For the text-containing cell, return its midpoint in [x, y] coordinate format. 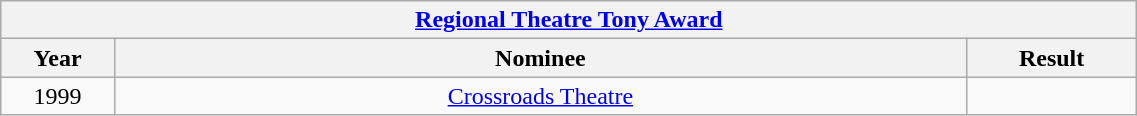
Year [58, 58]
1999 [58, 96]
Result [1051, 58]
Regional Theatre Tony Award [569, 20]
Nominee [540, 58]
Crossroads Theatre [540, 96]
